Search for the cell housing the specified text and yield its [x, y] center coordinate. 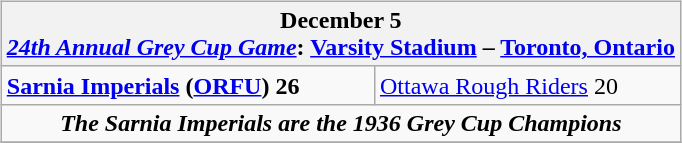
Sarnia Imperials (ORFU) 26 [188, 85]
Ottawa Rough Riders 20 [527, 85]
The Sarnia Imperials are the 1936 Grey Cup Champions [340, 123]
December 524th Annual Grey Cup Game: Varsity Stadium – Toronto, Ontario [340, 34]
